For the text-containing cell, return its midpoint in [x, y] coordinate format. 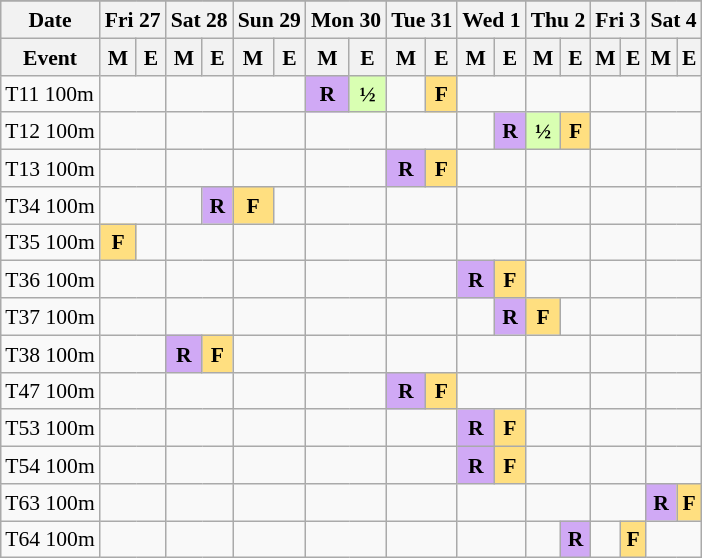
T35 100m [50, 242]
T37 100m [50, 316]
T63 100m [50, 502]
Fri 3 [618, 20]
Date [50, 20]
T11 100m [50, 94]
Sat 4 [673, 20]
Tue 31 [422, 20]
T38 100m [50, 354]
Event [50, 56]
Sun 29 [270, 20]
Mon 30 [346, 20]
T13 100m [50, 168]
Sat 28 [200, 20]
T53 100m [50, 428]
T64 100m [50, 538]
T36 100m [50, 280]
T54 100m [50, 464]
T34 100m [50, 204]
Fri 27 [133, 20]
Wed 1 [491, 20]
Thu 2 [558, 20]
T47 100m [50, 390]
T12 100m [50, 130]
